From the cell containing the given text, extract its center point as [X, Y] coordinate. 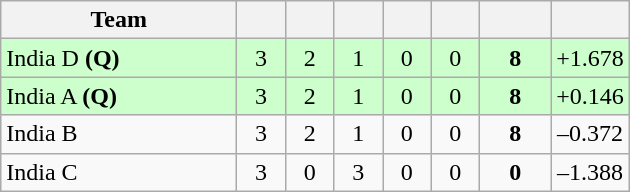
India B [119, 134]
+0.146 [590, 96]
–1.388 [590, 172]
India D (Q) [119, 58]
India C [119, 172]
India A (Q) [119, 96]
+1.678 [590, 58]
Team [119, 20]
–0.372 [590, 134]
